Extract the (x, y) coordinate from the center of the cell holding the provided text.  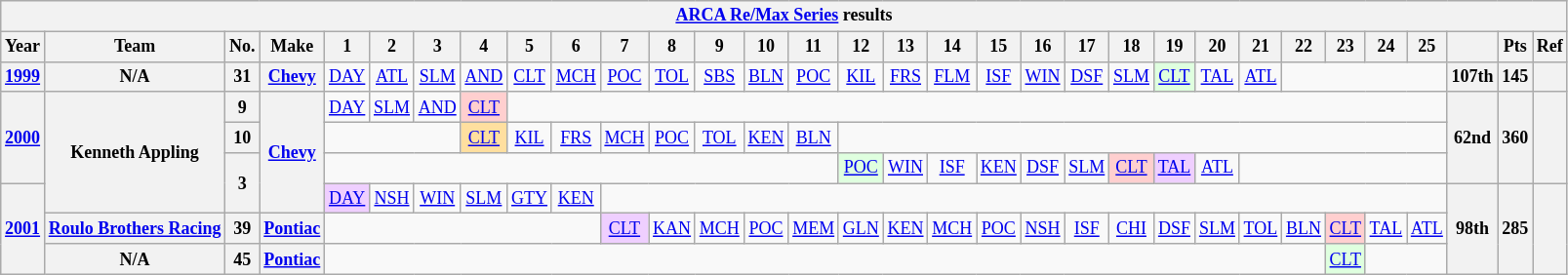
24 (1386, 47)
Team (135, 47)
17 (1087, 47)
2000 (23, 137)
21 (1261, 47)
Ref (1550, 47)
25 (1427, 47)
7 (624, 47)
1999 (23, 76)
CHI (1132, 228)
16 (1042, 47)
107th (1472, 76)
ARCA Re/Max Series results (784, 16)
45 (242, 259)
20 (1218, 47)
31 (242, 76)
GLN (861, 228)
KAN (672, 228)
Roulo Brothers Racing (135, 228)
14 (952, 47)
39 (242, 228)
SBS (719, 76)
360 (1515, 137)
FLM (952, 76)
285 (1515, 229)
8 (672, 47)
18 (1132, 47)
22 (1304, 47)
No. (242, 47)
Kenneth Appling (135, 152)
15 (999, 47)
6 (576, 47)
12 (861, 47)
13 (905, 47)
GTY (530, 199)
Pts (1515, 47)
1 (347, 47)
2001 (23, 229)
19 (1174, 47)
145 (1515, 76)
98th (1472, 229)
Year (23, 47)
62nd (1472, 137)
MEM (814, 228)
23 (1345, 47)
4 (484, 47)
Make (293, 47)
2 (392, 47)
11 (814, 47)
5 (530, 47)
